Capture the cell that displays the provided text and extract its (X, Y) central coordinate. 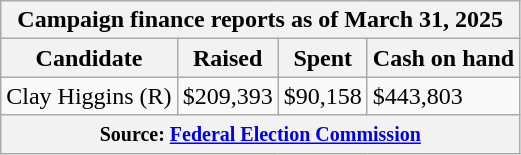
Candidate (89, 58)
Campaign finance reports as of March 31, 2025 (260, 20)
$90,158 (322, 96)
Clay Higgins (R) (89, 96)
Cash on hand (443, 58)
$209,393 (228, 96)
$443,803 (443, 96)
Spent (322, 58)
Source: Federal Election Commission (260, 134)
Raised (228, 58)
